Find where the given text appears and provide that cell's center as [X, Y] coordinate. 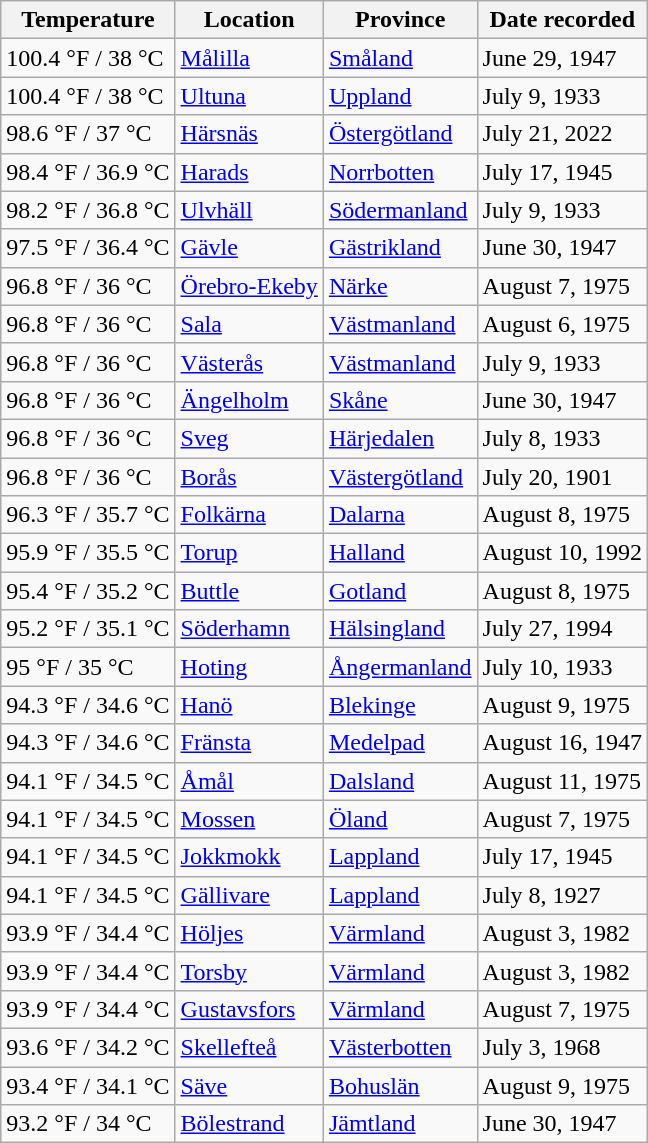
Säve [249, 1085]
Östergötland [400, 134]
Gustavsfors [249, 1009]
Ulvhäll [249, 210]
93.4 °F / 34.1 °C [88, 1085]
Dalsland [400, 781]
97.5 °F / 36.4 °C [88, 248]
Ångermanland [400, 667]
Uppland [400, 96]
95 °F / 35 °C [88, 667]
Västergötland [400, 477]
Gotland [400, 591]
Location [249, 20]
Dalarna [400, 515]
July 8, 1933 [562, 438]
August 10, 1992 [562, 553]
Hanö [249, 705]
Torup [249, 553]
Västerbotten [400, 1047]
Målilla [249, 58]
Söderhamn [249, 629]
98.6 °F / 37 °C [88, 134]
Skellefteå [249, 1047]
Medelpad [400, 743]
Härjedalen [400, 438]
Fränsta [249, 743]
Jokkmokk [249, 857]
Province [400, 20]
Skåne [400, 400]
96.3 °F / 35.7 °C [88, 515]
Hälsingland [400, 629]
Sala [249, 324]
Ängelholm [249, 400]
July 8, 1927 [562, 895]
Västerås [249, 362]
July 27, 1994 [562, 629]
Jämtland [400, 1124]
Mossen [249, 819]
June 29, 1947 [562, 58]
Gästrikland [400, 248]
Gävle [249, 248]
Södermanland [400, 210]
Halland [400, 553]
Åmål [249, 781]
Torsby [249, 971]
August 6, 1975 [562, 324]
93.6 °F / 34.2 °C [88, 1047]
Harads [249, 172]
Date recorded [562, 20]
Örebro-Ekeby [249, 286]
93.2 °F / 34 °C [88, 1124]
July 3, 1968 [562, 1047]
Småland [400, 58]
95.4 °F / 35.2 °C [88, 591]
Gällivare [249, 895]
Öland [400, 819]
98.4 °F / 36.9 °C [88, 172]
Norrbotten [400, 172]
August 11, 1975 [562, 781]
Sveg [249, 438]
August 16, 1947 [562, 743]
Folkärna [249, 515]
July 21, 2022 [562, 134]
July 10, 1933 [562, 667]
Bölestrand [249, 1124]
95.9 °F / 35.5 °C [88, 553]
Hoting [249, 667]
Härsnäs [249, 134]
Höljes [249, 933]
Temperature [88, 20]
Buttle [249, 591]
Bohuslän [400, 1085]
95.2 °F / 35.1 °C [88, 629]
Närke [400, 286]
98.2 °F / 36.8 °C [88, 210]
Ultuna [249, 96]
July 20, 1901 [562, 477]
Blekinge [400, 705]
Borås [249, 477]
